Search for the cell housing the specified text and yield its [X, Y] center coordinate. 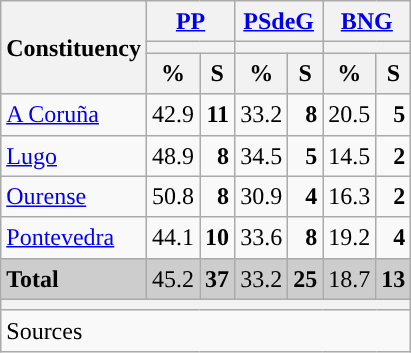
44.1 [172, 238]
33.6 [262, 238]
18.7 [350, 278]
37 [218, 278]
Pontevedra [74, 238]
11 [218, 114]
Total [74, 278]
13 [394, 278]
14.5 [350, 156]
PSdeG [279, 22]
Ourense [74, 196]
20.5 [350, 114]
Lugo [74, 156]
50.8 [172, 196]
Sources [206, 330]
25 [306, 278]
16.3 [350, 196]
BNG [367, 22]
Constituency [74, 48]
42.9 [172, 114]
34.5 [262, 156]
PP [190, 22]
45.2 [172, 278]
30.9 [262, 196]
10 [218, 238]
48.9 [172, 156]
A Coruña [74, 114]
19.2 [350, 238]
